Extract the [X, Y] coordinate from the center of the cell holding the provided text.  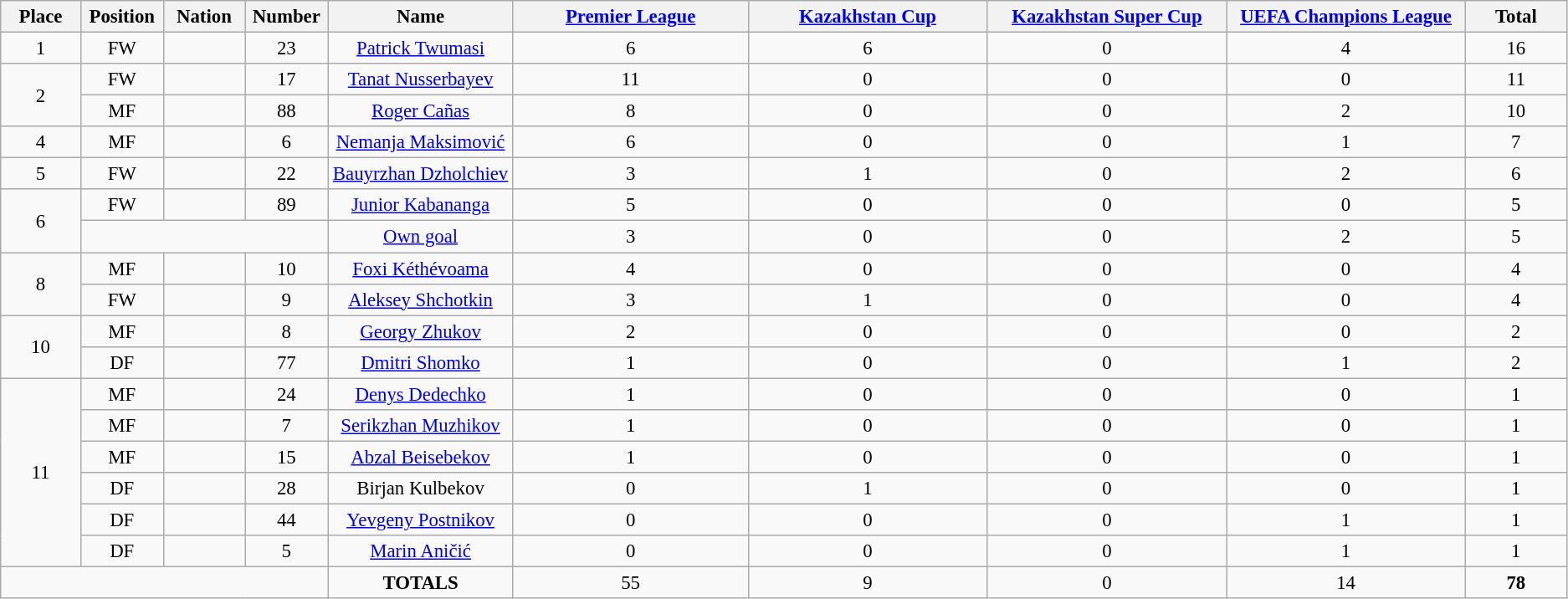
Name [420, 17]
Bauyrzhan Dzholchiev [420, 174]
Nation [204, 17]
TOTALS [420, 583]
Premier League [631, 17]
Kazakhstan Super Cup [1107, 17]
Denys Dedechko [420, 394]
55 [631, 583]
Roger Cañas [420, 111]
Junior Kabananga [420, 205]
15 [286, 457]
Marin Aničić [420, 551]
Yevgeny Postnikov [420, 520]
23 [286, 49]
Own goal [420, 237]
Place [40, 17]
28 [286, 489]
Dmitri Shomko [420, 362]
Patrick Twumasi [420, 49]
Tanat Nusserbayev [420, 79]
Abzal Beisebekov [420, 457]
Foxi Kéthévoama [420, 269]
16 [1516, 49]
88 [286, 111]
UEFA Champions League [1345, 17]
Birjan Kulbekov [420, 489]
14 [1345, 583]
77 [286, 362]
Georgy Zhukov [420, 331]
Total [1516, 17]
78 [1516, 583]
24 [286, 394]
Aleksey Shchotkin [420, 299]
17 [286, 79]
Nemanja Maksimović [420, 142]
Number [286, 17]
89 [286, 205]
Position [122, 17]
Kazakhstan Cup [868, 17]
22 [286, 174]
Serikzhan Muzhikov [420, 426]
44 [286, 520]
